Scan for the cell matching the given text and deliver its (x, y) coordinate at center. 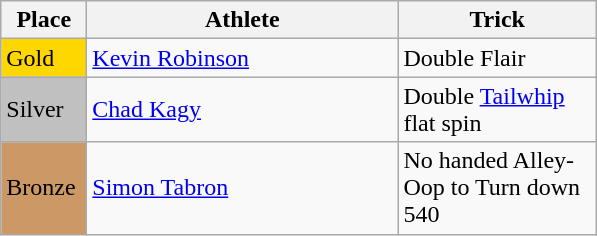
Double Tailwhip flat spin (498, 110)
Athlete (242, 20)
No handed Alley-Oop to Turn down 540 (498, 188)
Bronze (44, 188)
Trick (498, 20)
Place (44, 20)
Chad Kagy (242, 110)
Kevin Robinson (242, 58)
Simon Tabron (242, 188)
Double Flair (498, 58)
Gold (44, 58)
Silver (44, 110)
